Return (X, Y) of the center of cell containing provided text 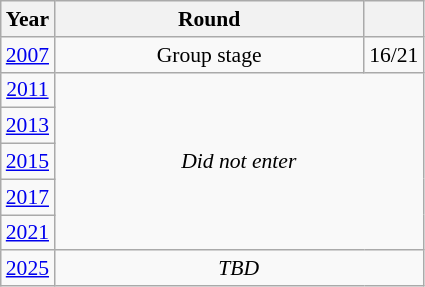
2013 (28, 126)
2007 (28, 55)
2015 (28, 162)
Round (209, 19)
2025 (28, 269)
TBD (238, 269)
2011 (28, 90)
Did not enter (238, 161)
16/21 (394, 55)
2021 (28, 233)
Group stage (209, 55)
Year (28, 19)
2017 (28, 197)
